Return [x, y] of the center of cell containing provided text 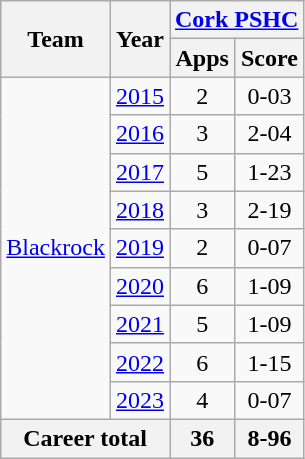
Score [270, 58]
2022 [140, 362]
0-03 [270, 96]
2015 [140, 96]
2018 [140, 210]
Career total [86, 438]
Year [140, 39]
2023 [140, 400]
2019 [140, 248]
Apps [202, 58]
8-96 [270, 438]
1-23 [270, 172]
Cork PSHC [237, 20]
2020 [140, 286]
2-04 [270, 134]
Blackrock [56, 248]
4 [202, 400]
1-15 [270, 362]
2017 [140, 172]
2021 [140, 324]
2016 [140, 134]
Team [56, 39]
36 [202, 438]
2-19 [270, 210]
